Return [x, y] of the center of cell containing provided text 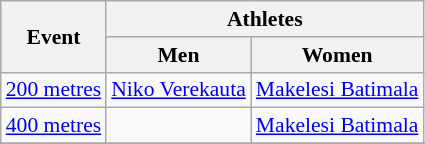
Women [338, 55]
400 metres [54, 126]
Men [178, 55]
Event [54, 36]
200 metres [54, 90]
Niko Verekauta [178, 90]
Athletes [264, 19]
